Identify which cell holds the provided text, then report its (x, y) central coordinate. 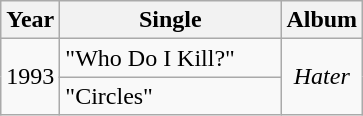
Single (170, 20)
Album (322, 20)
"Circles" (170, 96)
Year (30, 20)
"Who Do I Kill?" (170, 58)
Hater (322, 77)
1993 (30, 77)
